Search for the cell housing the specified text and yield its [x, y] center coordinate. 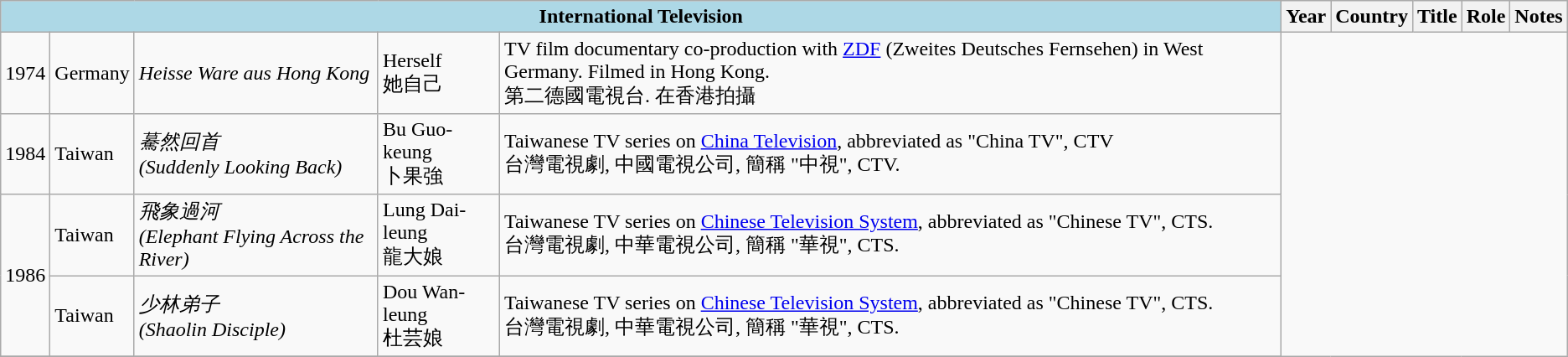
少林弟子(Shaolin Disciple) [256, 315]
1986 [25, 275]
Dou Wan-leung杜芸娘 [439, 315]
Germany [92, 74]
Taiwanese TV series on China Television, abbreviated as "China TV", CTV台灣電視劇, 中國電視公司, 簡稱 "中視", CTV. [890, 154]
Year [1307, 17]
Heisse Ware aus Hong Kong [256, 74]
TV film documentary co-production with ZDF (Zweites Deutsches Fernsehen) in West Germany. Filmed in Hong Kong.第二德國電視台. 在香港拍攝 [890, 74]
飛象過河(Elephant Flying Across the River) [256, 235]
驀然回首(Suddenly Looking Back) [256, 154]
Herself她自己 [439, 74]
1984 [25, 154]
Country [1372, 17]
Title [1437, 17]
1974 [25, 74]
International Television [642, 17]
Role [1486, 17]
Notes [1539, 17]
Lung Dai-leung龍大娘 [439, 235]
Bu Guo-keung卜果強 [439, 154]
